Locate the cell with the specified text and output its (x, y) center coordinate. 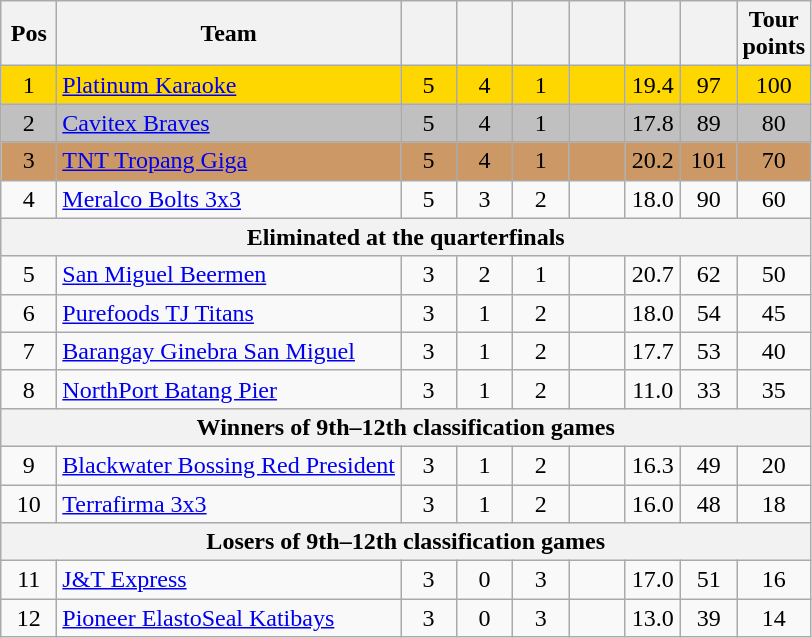
J&T Express (229, 580)
Tour points (774, 34)
20.2 (653, 161)
11 (29, 580)
53 (709, 351)
97 (709, 85)
17.0 (653, 580)
Terrafirma 3x3 (229, 503)
12 (29, 618)
Pos (29, 34)
48 (709, 503)
8 (29, 389)
20 (774, 465)
TNT Tropang Giga (229, 161)
50 (774, 275)
Eliminated at the quarterfinals (406, 237)
11.0 (653, 389)
Purefoods TJ Titans (229, 313)
9 (29, 465)
45 (774, 313)
16.0 (653, 503)
Cavitex Braves (229, 123)
6 (29, 313)
18 (774, 503)
Winners of 9th–12th classification games (406, 427)
Pioneer ElastoSeal Katibays (229, 618)
Losers of 9th–12th classification games (406, 542)
89 (709, 123)
Team (229, 34)
Blackwater Bossing Red President (229, 465)
Platinum Karaoke (229, 85)
54 (709, 313)
Meralco Bolts 3x3 (229, 199)
14 (774, 618)
40 (774, 351)
35 (774, 389)
70 (774, 161)
NorthPort Batang Pier (229, 389)
7 (29, 351)
16 (774, 580)
39 (709, 618)
17.7 (653, 351)
33 (709, 389)
Barangay Ginebra San Miguel (229, 351)
20.7 (653, 275)
80 (774, 123)
101 (709, 161)
49 (709, 465)
62 (709, 275)
16.3 (653, 465)
17.8 (653, 123)
100 (774, 85)
13.0 (653, 618)
60 (774, 199)
San Miguel Beermen (229, 275)
90 (709, 199)
10 (29, 503)
19.4 (653, 85)
51 (709, 580)
